Pinpoint the cell where the given text exists, returning its (X, Y) midpoint coordinate. 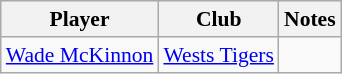
Notes (310, 19)
Wests Tigers (218, 55)
Club (218, 19)
Wade McKinnon (80, 55)
Player (80, 19)
